Detect which cell encompasses the target text, then output its [X, Y] center coordinate. 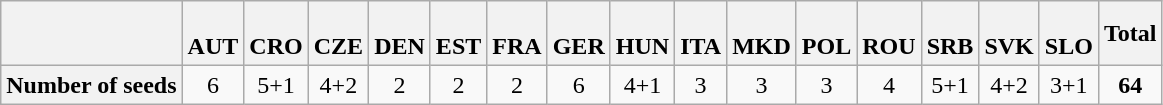
64 [1130, 85]
CZE [338, 34]
3+1 [1068, 85]
CRO [276, 34]
4+1 [642, 85]
GER [578, 34]
AUT [213, 34]
MKD [762, 34]
EST [458, 34]
ITA [701, 34]
Number of seeds [92, 85]
Total [1130, 34]
FRA [517, 34]
ROU [889, 34]
SRB [950, 34]
SLO [1068, 34]
4 [889, 85]
DEN [400, 34]
HUN [642, 34]
POL [826, 34]
SVK [1009, 34]
